Detect which cell encompasses the target text, then output its (X, Y) center coordinate. 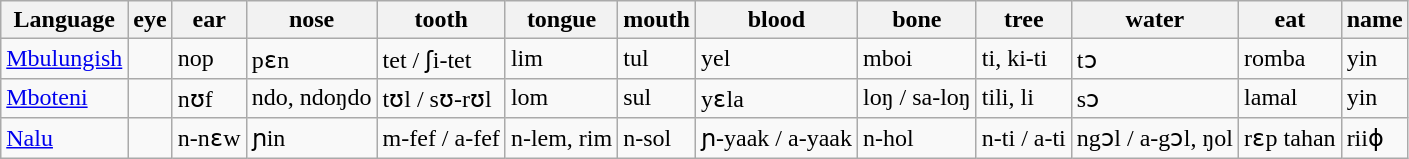
sul (657, 98)
tɔ (1154, 59)
tree (1024, 20)
loŋ / sa-loŋ (916, 98)
eat (1290, 20)
water (1154, 20)
n-ti / a-ti (1024, 138)
ɲin (312, 138)
nʊf (209, 98)
tul (657, 59)
ndo, ndoŋdo (312, 98)
romba (1290, 59)
mouth (657, 20)
Mboteni (64, 98)
lamal (1290, 98)
tili, li (1024, 98)
ɲ-yaak / a-yaak (776, 138)
nose (312, 20)
blood (776, 20)
bone (916, 20)
m-fef / a-fef (441, 138)
rɛp tahan (1290, 138)
lim (561, 59)
tongue (561, 20)
ti, ki-ti (1024, 59)
n-nɛw (209, 138)
n-sol (657, 138)
nop (209, 59)
Nalu (64, 138)
riiɸ (1374, 138)
n-hol (916, 138)
Language (64, 20)
ngɔl / a-gɔl, ŋol (1154, 138)
lom (561, 98)
tet / ʃi-tet (441, 59)
yel (776, 59)
tʊl / sʊ-rʊl (441, 98)
sɔ (1154, 98)
eye (150, 20)
tooth (441, 20)
mboi (916, 59)
ear (209, 20)
name (1374, 20)
yɛla (776, 98)
n-lem, rim (561, 138)
pɛn (312, 59)
Mbulungish (64, 59)
